Provide the (x, y) coordinate of the cell's center where the given text is located.  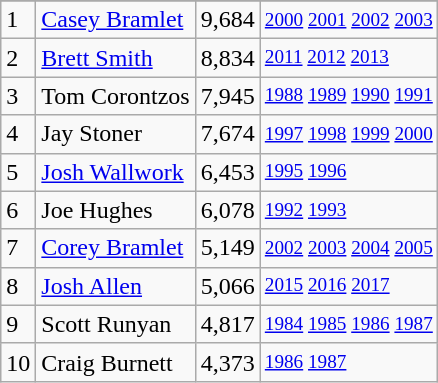
2015 2016 2017 (348, 286)
6 (18, 210)
Josh Wallwork (116, 172)
1988 1989 1990 1991 (348, 96)
4,373 (228, 362)
4,817 (228, 324)
8,834 (228, 58)
Corey Bramlet (116, 248)
7 (18, 248)
6,078 (228, 210)
9,684 (228, 20)
1 (18, 20)
Brett Smith (116, 58)
7,945 (228, 96)
Joe Hughes (116, 210)
Scott Runyan (116, 324)
5 (18, 172)
1997 1998 1999 2000 (348, 134)
2 (18, 58)
5,066 (228, 286)
5,149 (228, 248)
9 (18, 324)
Jay Stoner (116, 134)
2002 2003 2004 2005 (348, 248)
10 (18, 362)
Josh Allen (116, 286)
2000 2001 2002 2003 (348, 20)
7,674 (228, 134)
2011 2012 2013 (348, 58)
1986 1987 (348, 362)
3 (18, 96)
Craig Burnett (116, 362)
4 (18, 134)
1992 1993 (348, 210)
6,453 (228, 172)
Casey Bramlet (116, 20)
Tom Corontzos (116, 96)
1995 1996 (348, 172)
8 (18, 286)
1984 1985 1986 1987 (348, 324)
